Detect which cell encompasses the target text, then output its (X, Y) center coordinate. 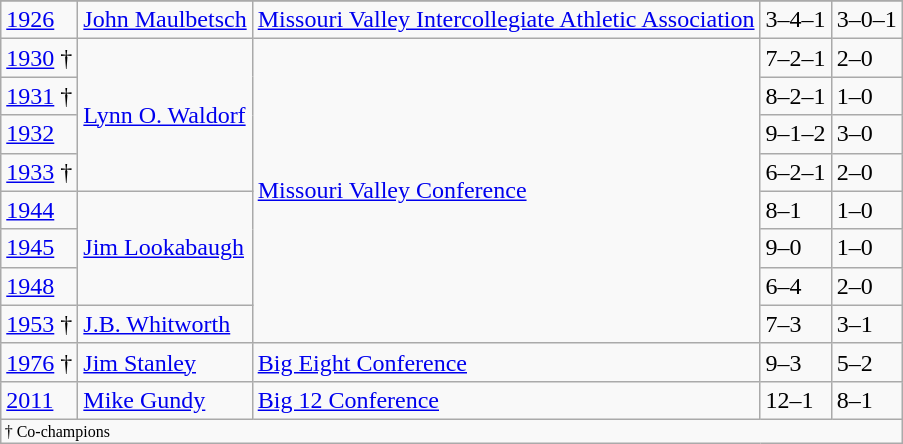
1933 † (40, 172)
Mike Gundy (165, 400)
1932 (40, 134)
1930 † (40, 58)
1931 † (40, 96)
7–3 (796, 324)
6–4 (796, 286)
† Co-champions (452, 431)
9–3 (796, 362)
J.B. Whitworth (165, 324)
1976 † (40, 362)
1948 (40, 286)
1944 (40, 210)
Big 12 Conference (506, 400)
John Maulbetsch (165, 20)
7–2–1 (796, 58)
Jim Stanley (165, 362)
3–0 (866, 134)
3–0–1 (866, 20)
8–2–1 (796, 96)
6–2–1 (796, 172)
5–2 (866, 362)
Jim Lookabaugh (165, 248)
9–1–2 (796, 134)
1926 (40, 20)
1945 (40, 248)
1953 † (40, 324)
9–0 (796, 248)
12–1 (796, 400)
Missouri Valley Conference (506, 191)
Lynn O. Waldorf (165, 115)
Missouri Valley Intercollegiate Athletic Association (506, 20)
2011 (40, 400)
3–4–1 (796, 20)
Big Eight Conference (506, 362)
3–1 (866, 324)
